Provide the (X, Y) coordinate of the cell's center where the given text is located.  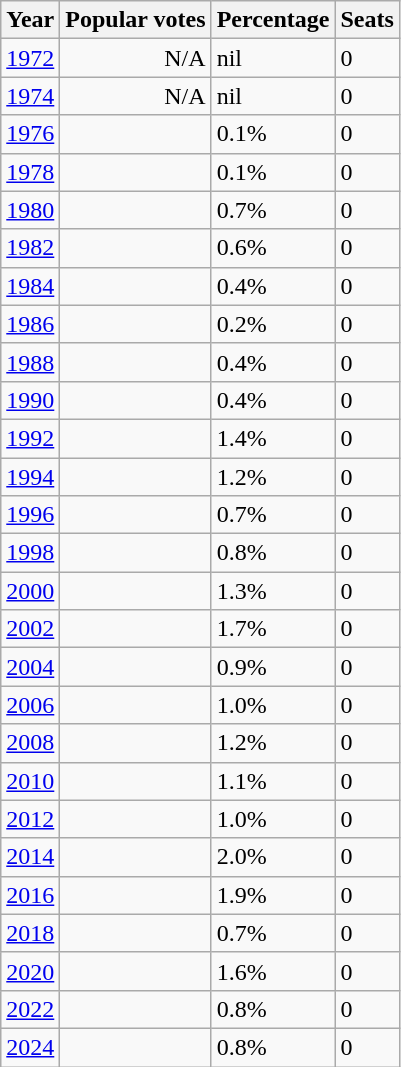
1.3% (273, 591)
Year (30, 20)
1.4% (273, 438)
1986 (30, 324)
1996 (30, 515)
Seats (367, 20)
0.9% (273, 667)
1988 (30, 362)
1984 (30, 286)
2012 (30, 819)
1974 (30, 96)
2002 (30, 629)
1998 (30, 553)
2016 (30, 895)
1994 (30, 477)
2.0% (273, 857)
1972 (30, 58)
1.7% (273, 629)
1982 (30, 248)
2024 (30, 1047)
1992 (30, 438)
Popular votes (136, 20)
Percentage (273, 20)
2010 (30, 781)
1990 (30, 400)
2018 (30, 933)
2014 (30, 857)
2000 (30, 591)
1.9% (273, 895)
0.2% (273, 324)
2008 (30, 743)
0.6% (273, 248)
2006 (30, 705)
1.1% (273, 781)
1978 (30, 172)
1976 (30, 134)
1980 (30, 210)
2004 (30, 667)
2020 (30, 971)
2022 (30, 1009)
1.6% (273, 971)
